Locate the cell with the specified text and output its (x, y) center coordinate. 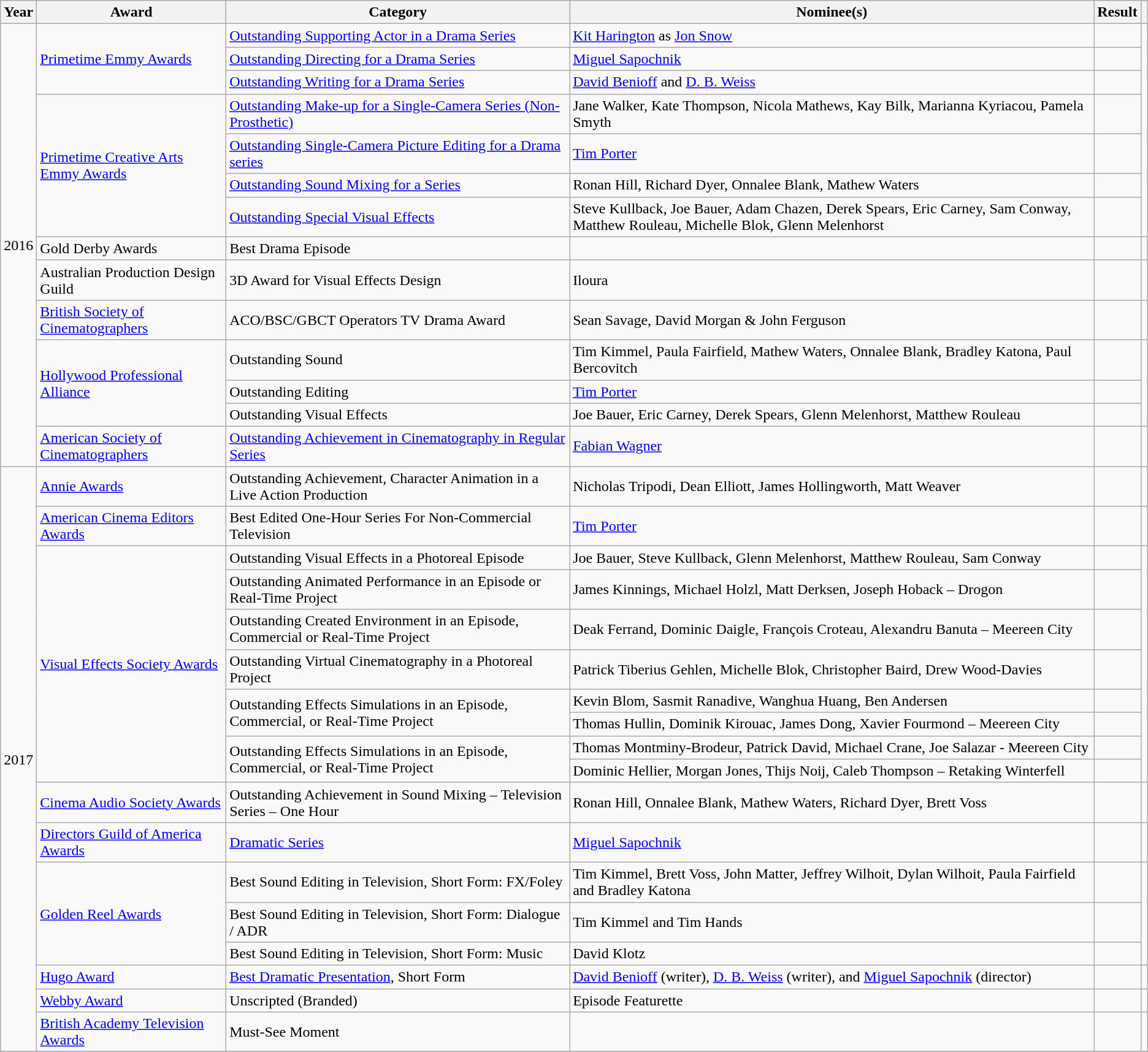
Best Sound Editing in Television, Short Form: Music (398, 954)
Outstanding Writing for a Drama Series (398, 82)
Outstanding Single-Camera Picture Editing for a Drama series (398, 153)
Nominee(s) (832, 12)
Joe Bauer, Steve Kullback, Glenn Melenhorst, Matthew Rouleau, Sam Conway (832, 558)
Outstanding Visual Effects in a Photoreal Episode (398, 558)
Iloura (832, 280)
Tim Kimmel, Brett Voss, John Matter, Jeffrey Wilhoit, Dylan Wilhoit, Paula Fairfield and Bradley Katona (832, 882)
3D Award for Visual Effects Design (398, 280)
David Benioff and D. B. Weiss (832, 82)
Kit Harington as Jon Snow (832, 36)
David Klotz (832, 954)
British Academy Television Awards (131, 1032)
Outstanding Sound (398, 359)
Best Drama Episode (398, 248)
Best Edited One-Hour Series For Non-Commercial Television (398, 526)
Outstanding Make-up for a Single-Camera Series (Non-Prosthetic) (398, 114)
Golden Reel Awards (131, 913)
Year (18, 12)
Cinema Audio Society Awards (131, 802)
Annie Awards (131, 487)
Fabian Wagner (832, 446)
Hugo Award (131, 977)
Outstanding Special Visual Effects (398, 217)
Episode Featurette (832, 1001)
Hollywood Professional Alliance (131, 383)
Webby Award (131, 1001)
Australian Production Design Guild (131, 280)
Outstanding Sound Mixing for a Series (398, 185)
Outstanding Created Environment in an Episode, Commercial or Real-Time Project (398, 629)
Primetime Emmy Awards (131, 59)
Outstanding Editing (398, 392)
Unscripted (Branded) (398, 1001)
Nicholas Tripodi, Dean Elliott, James Hollingworth, Matt Weaver (832, 487)
Gold Derby Awards (131, 248)
Kevin Blom, Sasmit Ranadive, Wanghua Huang, Ben Andersen (832, 701)
Sean Savage, David Morgan & John Ferguson (832, 320)
David Benioff (writer), D. B. Weiss (writer), and Miguel Sapochnik (director) (832, 977)
Outstanding Visual Effects (398, 415)
Result (1117, 12)
2017 (18, 759)
Must-See Moment (398, 1032)
Joe Bauer, Eric Carney, Derek Spears, Glenn Melenhorst, Matthew Rouleau (832, 415)
Outstanding Achievement in Cinematography in Regular Series (398, 446)
Ronan Hill, Richard Dyer, Onnalee Blank, Mathew Waters (832, 185)
Outstanding Directing for a Drama Series (398, 59)
Primetime Creative Arts Emmy Awards (131, 166)
British Society of Cinematographers (131, 320)
Best Sound Editing in Television, Short Form: Dialogue / ADR (398, 922)
Category (398, 12)
Outstanding Achievement, Character Animation in a Live Action Production (398, 487)
Patrick Tiberius Gehlen, Michelle Blok, Christopher Baird, Drew Wood-Davies (832, 669)
Dominic Hellier, Morgan Jones, Thijs Noij, Caleb Thompson – Retaking Winterfell (832, 771)
Tim Kimmel, Paula Fairfield, Mathew Waters, Onnalee Blank, Bradley Katona, Paul Bercovitch (832, 359)
Best Sound Editing in Television, Short Form: FX/Foley (398, 882)
James Kinnings, Michael Holzl, Matt Derksen, Joseph Hoback – Drogon (832, 590)
American Cinema Editors Awards (131, 526)
American Society of Cinematographers (131, 446)
ACO/BSC/GBCT Operators TV Drama Award (398, 320)
Visual Effects Society Awards (131, 665)
Outstanding Achievement in Sound Mixing – Television Series – One Hour (398, 802)
Jane Walker, Kate Thompson, Nicola Mathews, Kay Bilk, Marianna Kyriacou, Pamela Smyth (832, 114)
Outstanding Supporting Actor in a Drama Series (398, 36)
Ronan Hill, Onnalee Blank, Mathew Waters, Richard Dyer, Brett Voss (832, 802)
Steve Kullback, Joe Bauer, Adam Chazen, Derek Spears, Eric Carney, Sam Conway, Matthew Rouleau, Michelle Blok, Glenn Melenhorst (832, 217)
Directors Guild of America Awards (131, 842)
Thomas Hullin, Dominik Kirouac, James Dong, Xavier Fourmond – Meereen City (832, 724)
Best Dramatic Presentation, Short Form (398, 977)
Award (131, 12)
Deak Ferrand, Dominic Daigle, François Croteau, Alexandru Banuta – Meereen City (832, 629)
Dramatic Series (398, 842)
Outstanding Virtual Cinematography in a Photoreal Project (398, 669)
Thomas Montminy-Brodeur, Patrick David, Michael Crane, Joe Salazar - Meereen City (832, 747)
Tim Kimmel and Tim Hands (832, 922)
Outstanding Animated Performance in an Episode or Real-Time Project (398, 590)
2016 (18, 245)
